Extract the (X, Y) coordinate from the center of the cell holding the provided text.  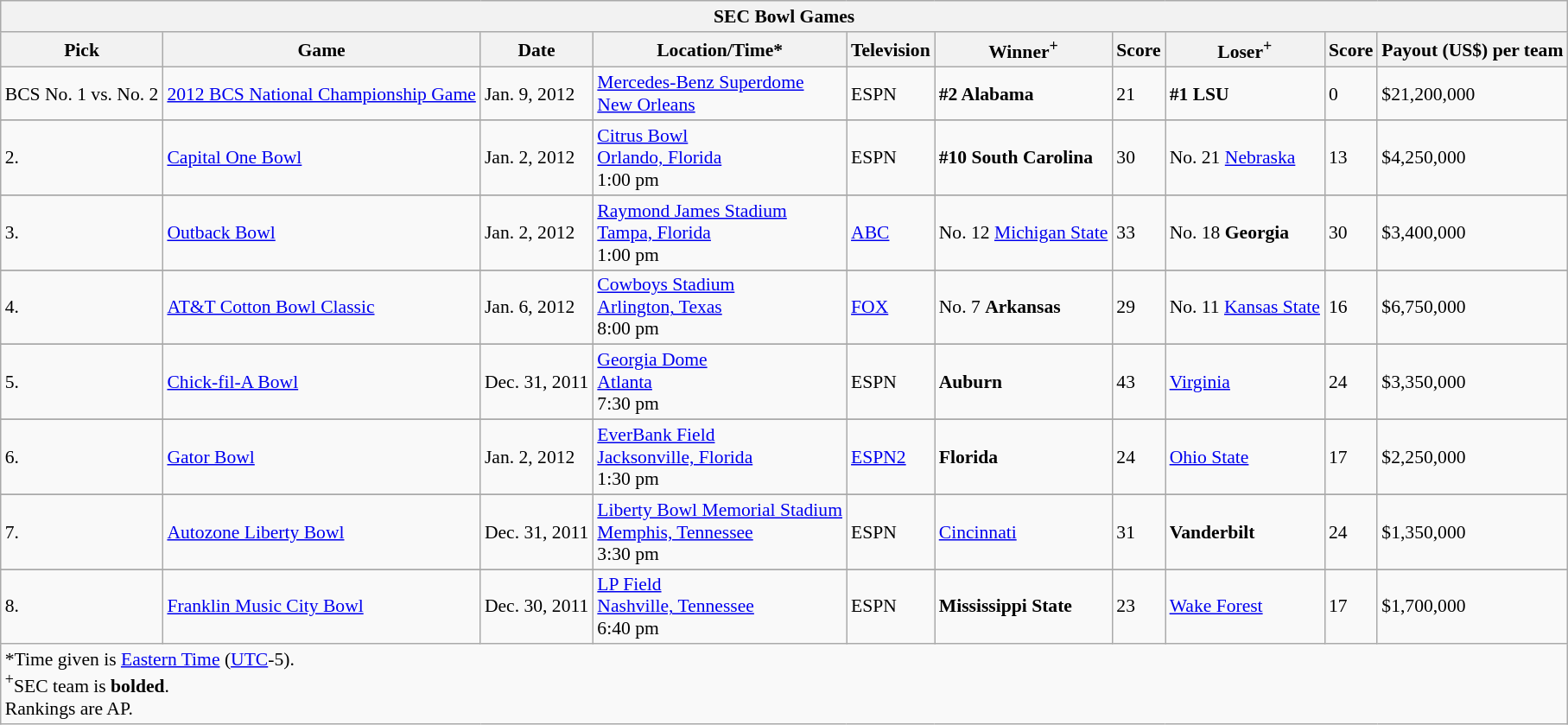
Winner+ (1024, 50)
$1,350,000 (1472, 532)
Autozone Liberty Bowl (321, 532)
SEC Bowl Games (784, 16)
$3,400,000 (1472, 233)
No. 18 Georgia (1245, 233)
Jan. 9, 2012 (536, 93)
No. 7 Arkansas (1024, 308)
#2 Alabama (1024, 93)
$1,700,000 (1472, 607)
Cincinnati (1024, 532)
Franklin Music City Bowl (321, 607)
*Time given is Eastern Time (UTC-5).+SEC team is bolded.Rankings are AP. (784, 684)
Game (321, 50)
Ohio State (1245, 458)
2. (82, 157)
BCS No. 1 vs. No. 2 (82, 93)
No. 12 Michigan State (1024, 233)
31 (1139, 532)
EverBank FieldJacksonville, Florida1:30 pm (720, 458)
6. (82, 458)
13 (1351, 157)
$4,250,000 (1472, 157)
3. (82, 233)
Mercedes-Benz SuperdomeNew Orleans (720, 93)
Florida (1024, 458)
21 (1139, 93)
Auburn (1024, 382)
FOX (891, 308)
$2,250,000 (1472, 458)
33 (1139, 233)
#1 LSU (1245, 93)
Date (536, 50)
Payout (US$) per team (1472, 50)
Gator Bowl (321, 458)
Chick-fil-A Bowl (321, 382)
No. 21 Nebraska (1245, 157)
Georgia DomeAtlanta7:30 pm (720, 382)
4. (82, 308)
0 (1351, 93)
Raymond James StadiumTampa, Florida1:00 pm (720, 233)
7. (82, 532)
Citrus BowlOrlando, Florida1:00 pm (720, 157)
Liberty Bowl Memorial StadiumMemphis, Tennessee3:30 pm (720, 532)
2012 BCS National Championship Game (321, 93)
5. (82, 382)
23 (1139, 607)
Pick (82, 50)
Loser+ (1245, 50)
ABC (891, 233)
8. (82, 607)
Virginia (1245, 382)
$3,350,000 (1472, 382)
29 (1139, 308)
ESPN2 (891, 458)
Dec. 30, 2011 (536, 607)
#10 South Carolina (1024, 157)
$6,750,000 (1472, 308)
$21,200,000 (1472, 93)
Jan. 6, 2012 (536, 308)
Television (891, 50)
Location/Time* (720, 50)
AT&T Cotton Bowl Classic (321, 308)
16 (1351, 308)
Capital One Bowl (321, 157)
43 (1139, 382)
Cowboys StadiumArlington, Texas8:00 pm (720, 308)
Vanderbilt (1245, 532)
No. 11 Kansas State (1245, 308)
Outback Bowl (321, 233)
Mississippi State (1024, 607)
LP FieldNashville, Tennessee6:40 pm (720, 607)
Wake Forest (1245, 607)
